Return [x, y] of the center of cell containing provided text 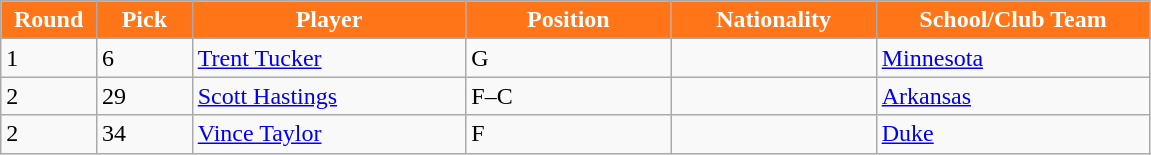
29 [144, 96]
Pick [144, 20]
School/Club Team [1013, 20]
6 [144, 58]
Duke [1013, 134]
Round [49, 20]
Player [329, 20]
Minnesota [1013, 58]
1 [49, 58]
34 [144, 134]
Arkansas [1013, 96]
G [568, 58]
Position [568, 20]
Trent Tucker [329, 58]
Vince Taylor [329, 134]
Nationality [774, 20]
F [568, 134]
Scott Hastings [329, 96]
F–C [568, 96]
